Detect which cell encompasses the target text, then output its (X, Y) center coordinate. 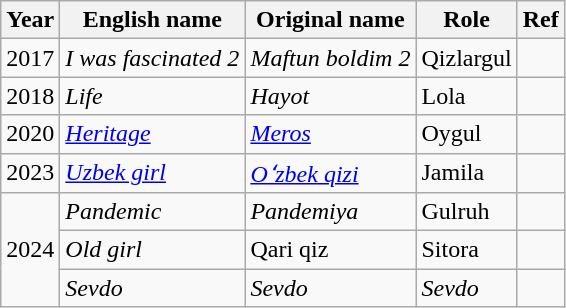
Sitora (466, 250)
2024 (30, 250)
Oʻzbek qizi (330, 173)
Heritage (152, 134)
Year (30, 20)
I was fascinated 2 (152, 58)
English name (152, 20)
Ref (540, 20)
Maftun boldim 2 (330, 58)
Life (152, 96)
2020 (30, 134)
Gulruh (466, 212)
Meros (330, 134)
Pandemiya (330, 212)
Hayot (330, 96)
2018 (30, 96)
Role (466, 20)
Qari qiz (330, 250)
Old girl (152, 250)
Qizlargul (466, 58)
2017 (30, 58)
Jamila (466, 173)
2023 (30, 173)
Pandemic (152, 212)
Uzbek girl (152, 173)
Original name (330, 20)
Lola (466, 96)
Oygul (466, 134)
